Return the (X, Y) coordinate for the center point of the cell that contains the specified text.  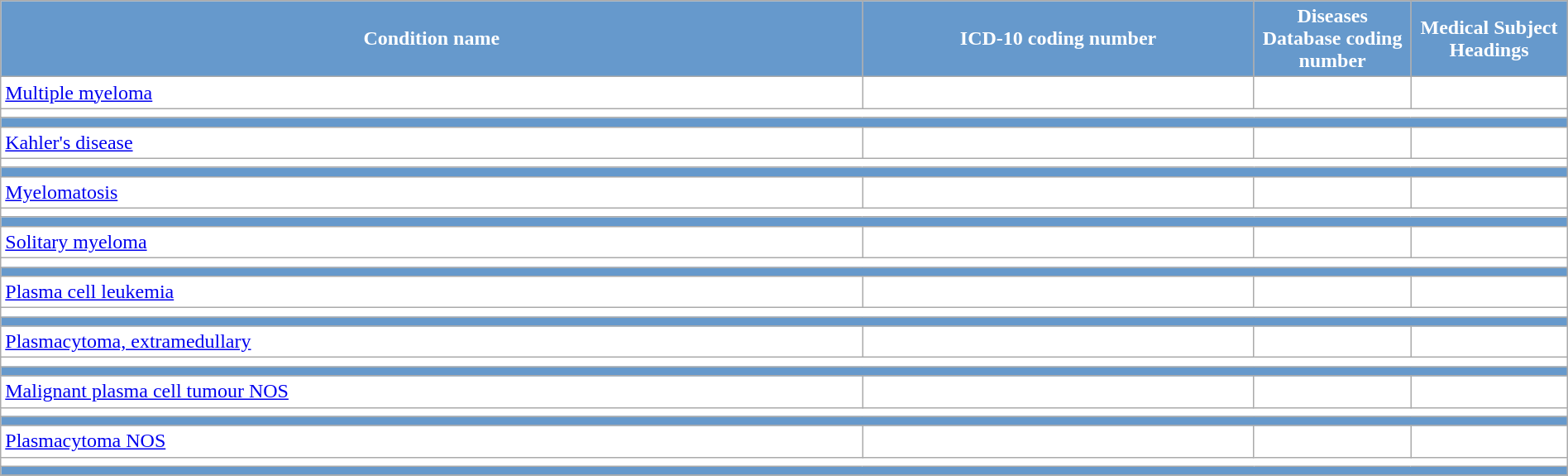
Plasmacytoma, extramedullary (432, 342)
Kahler's disease (432, 142)
Myelomatosis (432, 192)
Medical Subject Headings (1489, 39)
Solitary myeloma (432, 242)
Malignant plasma cell tumour NOS (432, 392)
Multiple myeloma (432, 93)
Diseases Database coding number (1331, 39)
Condition name (432, 39)
ICD-10 coding number (1059, 39)
Plasmacytoma NOS (432, 441)
Plasma cell leukemia (432, 292)
